Pinpoint the cell where the given text exists, returning its (x, y) midpoint coordinate. 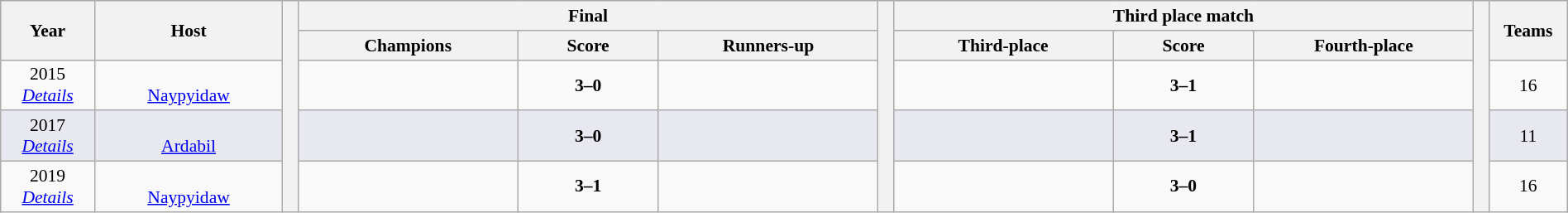
Final (589, 16)
2015Details (48, 85)
2017Details (48, 136)
Host (189, 30)
Third-place (1004, 46)
11 (1528, 136)
Ardabil (189, 136)
Third place match (1184, 16)
Runners-up (767, 46)
2019Details (48, 187)
Year (48, 30)
Teams (1528, 30)
Fourth-place (1363, 46)
Champions (409, 46)
